Search for the cell housing the specified text and yield its (x, y) center coordinate. 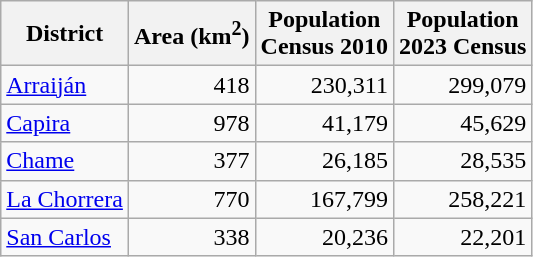
377 (192, 161)
Area (km2) (192, 34)
26,185 (324, 161)
San Carlos (65, 237)
299,079 (462, 85)
28,535 (462, 161)
338 (192, 237)
978 (192, 123)
22,201 (462, 237)
District (65, 34)
Population2023 Census (462, 34)
230,311 (324, 85)
Chame (65, 161)
258,221 (462, 199)
Arraiján (65, 85)
770 (192, 199)
La Chorrera (65, 199)
20,236 (324, 237)
PopulationCensus 2010 (324, 34)
Capira (65, 123)
418 (192, 85)
41,179 (324, 123)
167,799 (324, 199)
45,629 (462, 123)
